Determine the [X, Y] coordinate at the center of the cell enclosing the given text.  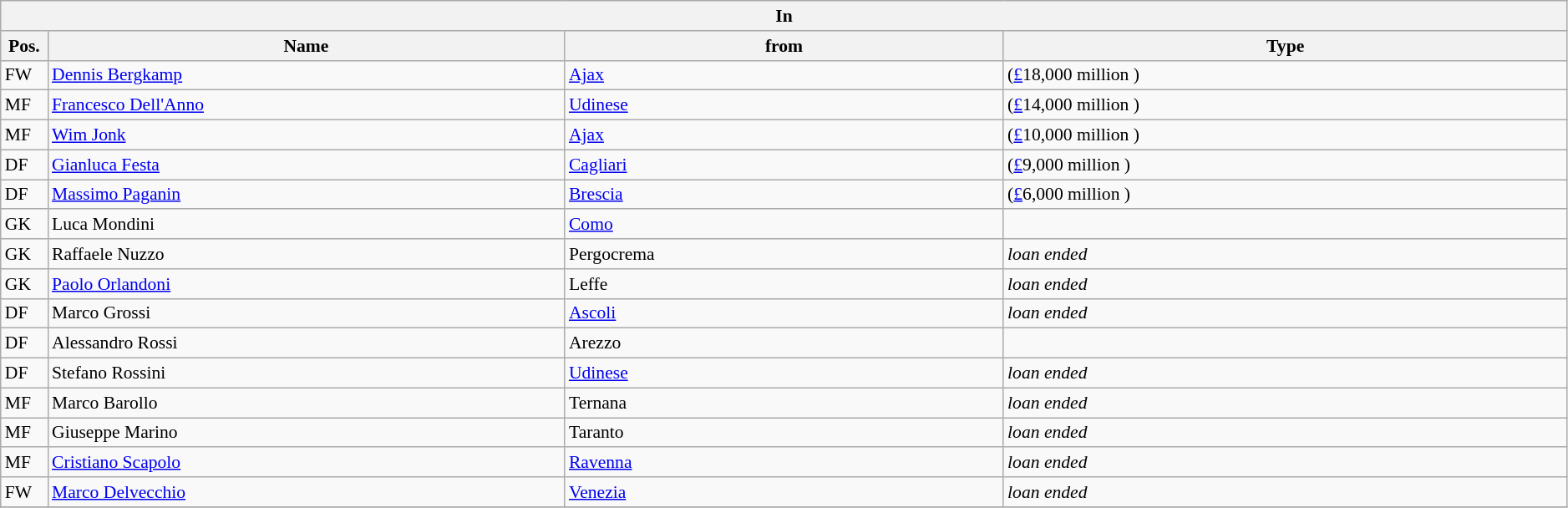
Ravenna [784, 463]
Francesco Dell'Anno [306, 105]
(£9,000 million ) [1285, 165]
(£10,000 million ) [1285, 135]
Leffe [784, 284]
(£6,000 million ) [1285, 195]
Alessandro Rossi [306, 343]
Arezzo [784, 343]
Cristiano Scapolo [306, 463]
Marco Delvecchio [306, 492]
Marco Barollo [306, 403]
Pos. [24, 46]
Ternana [784, 403]
In [784, 16]
Venezia [784, 492]
Brescia [784, 195]
Gianluca Festa [306, 165]
Taranto [784, 433]
Dennis Bergkamp [306, 75]
(£18,000 million ) [1285, 75]
(£14,000 million ) [1285, 105]
from [784, 46]
Wim Jonk [306, 135]
Stefano Rossini [306, 373]
Raffaele Nuzzo [306, 254]
Pergocrema [784, 254]
Como [784, 225]
Marco Grossi [306, 313]
Paolo Orlandoni [306, 284]
Luca Mondini [306, 225]
Giuseppe Marino [306, 433]
Ascoli [784, 313]
Type [1285, 46]
Massimo Paganin [306, 195]
Name [306, 46]
Cagliari [784, 165]
